Scan for the cell matching the given text and deliver its [x, y] coordinate at center. 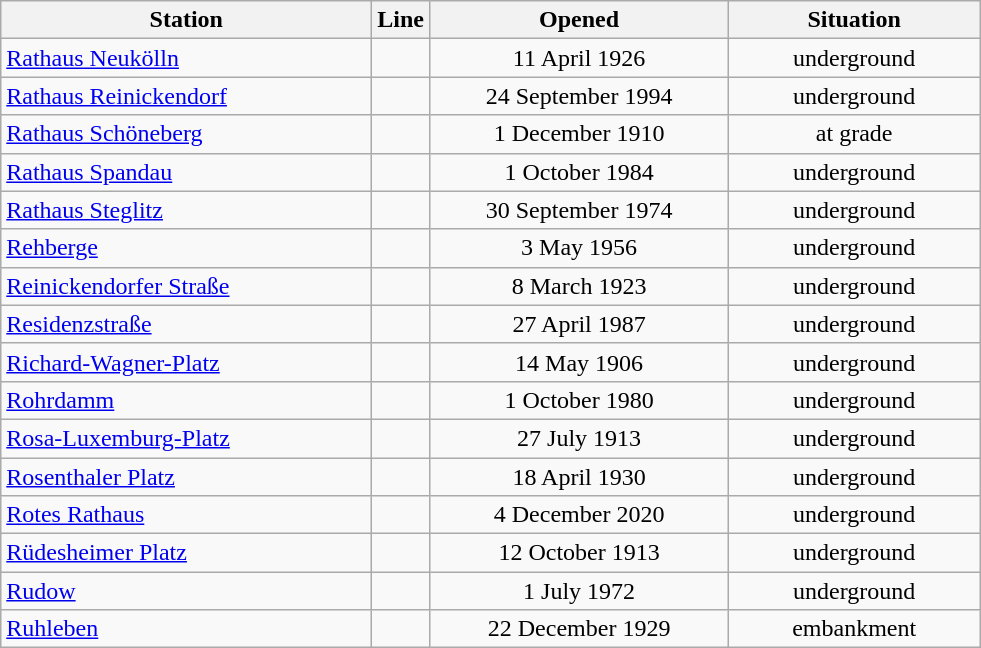
1 October 1980 [580, 400]
Rosa-Luxemburg-Platz [186, 438]
Station [186, 20]
14 May 1906 [580, 362]
27 April 1987 [580, 324]
Richard-Wagner-Platz [186, 362]
Rathaus Steglitz [186, 210]
24 September 1994 [580, 96]
30 September 1974 [580, 210]
Situation [854, 20]
Line [401, 20]
Rathaus Spandau [186, 172]
1 July 1972 [580, 591]
Rathaus Neukölln [186, 58]
Rohrdamm [186, 400]
Rathaus Reinickendorf [186, 96]
Reinickendorfer Straße [186, 286]
27 July 1913 [580, 438]
12 October 1913 [580, 553]
at grade [854, 134]
1 October 1984 [580, 172]
Rehberge [186, 248]
4 December 2020 [580, 515]
1 December 1910 [580, 134]
Residenzstraße [186, 324]
Rüdesheimer Platz [186, 553]
22 December 1929 [580, 629]
11 April 1926 [580, 58]
3 May 1956 [580, 248]
Ruhleben [186, 629]
Rudow [186, 591]
8 March 1923 [580, 286]
Rotes Rathaus [186, 515]
Opened [580, 20]
18 April 1930 [580, 477]
Rosenthaler Platz [186, 477]
embankment [854, 629]
Rathaus Schöneberg [186, 134]
